Search for the cell housing the specified text and yield its (X, Y) center coordinate. 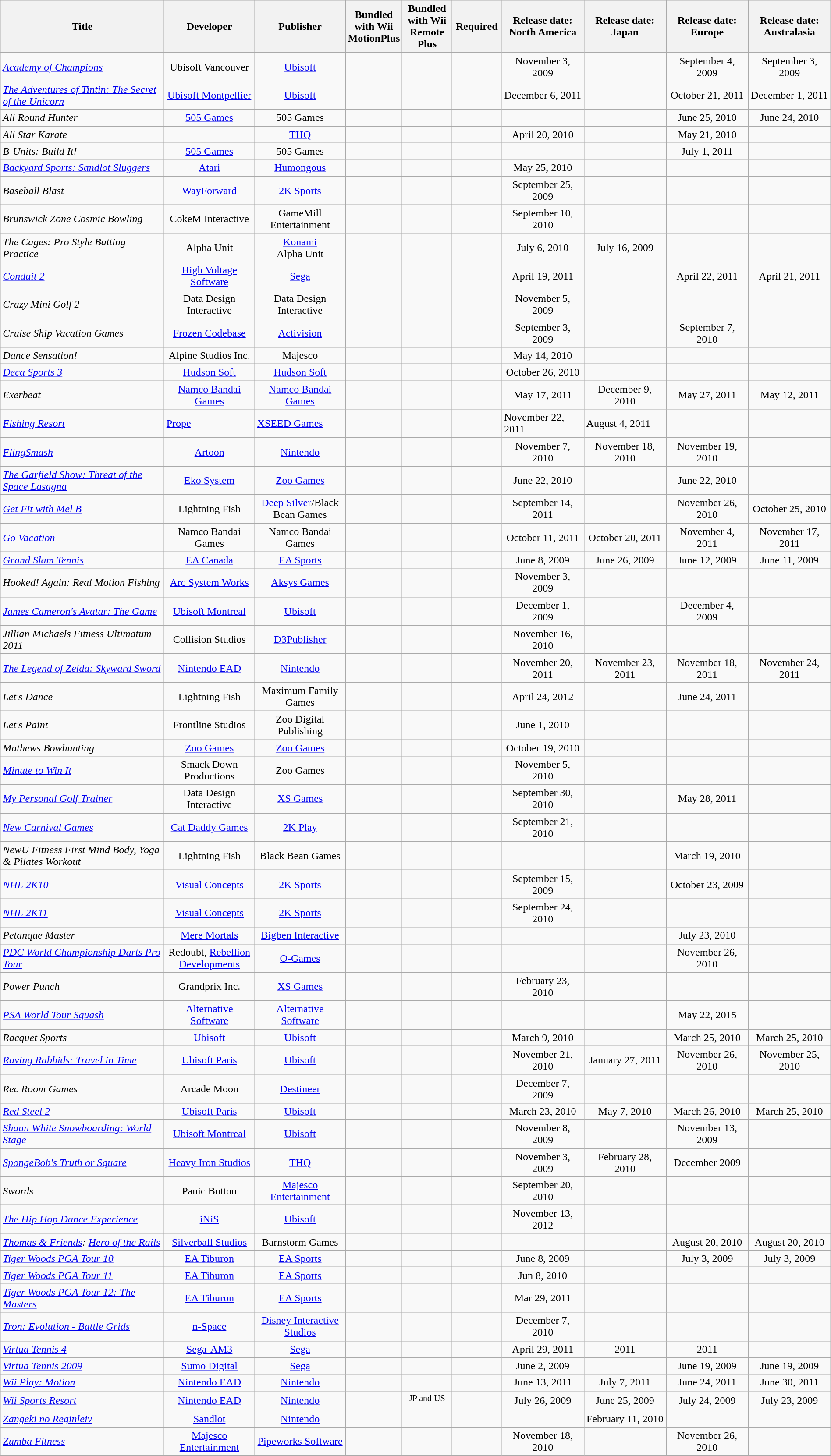
Jun 8, 2010 (543, 1275)
Academy of Champions (82, 67)
July 26, 2009 (543, 1400)
Artoon (210, 452)
Tiger Woods PGA Tour 10 (82, 1259)
December 4, 2009 (707, 611)
September 10, 2010 (543, 219)
Red Steel 2 (82, 1111)
December 7, 2010 (543, 1327)
November 8, 2009 (543, 1134)
Alpine Studios Inc. (210, 356)
Rec Room Games (82, 1088)
Arcade Moon (210, 1088)
Tron: Evolution - Battle Grids (82, 1327)
November 18, 2011 (707, 668)
Crazy Mini Golf 2 (82, 304)
April 24, 2012 (543, 697)
Aksys Games (300, 583)
July 24, 2009 (707, 1400)
July 1, 2011 (707, 151)
February 23, 2010 (543, 987)
July 23, 2010 (707, 935)
December 2009 (707, 1162)
Activision (300, 333)
Zumba Fitness (82, 1442)
Mathews Bowhunting (82, 748)
Grandprix Inc. (210, 987)
Dance Sensation! (82, 356)
Grand Slam Tennis (82, 560)
June 24, 2010 (789, 118)
Release date:Japan (625, 26)
May 27, 2011 (707, 395)
September 21, 2010 (543, 827)
September 7, 2010 (707, 333)
July 7, 2011 (625, 1382)
November 13, 2012 (543, 1220)
Mere Mortals (210, 935)
November 7, 2010 (543, 452)
July 6, 2010 (543, 247)
March 23, 2010 (543, 1111)
NHL 2K10 (82, 884)
March 26, 2010 (707, 1111)
PDC World Championship Darts Pro Tour (82, 958)
Arc System Works (210, 583)
October 26, 2010 (543, 372)
November 25, 2010 (789, 1060)
Ubisoft Vancouver (210, 67)
Bundled with Wii MotionPlus (374, 26)
November 24, 2011 (789, 668)
May 28, 2011 (707, 799)
March 19, 2010 (707, 856)
June 1, 2010 (543, 725)
November 23, 2011 (625, 668)
Konami Alpha Unit (300, 247)
April 29, 2011 (543, 1349)
Power Punch (82, 987)
Barnstorm Games (300, 1242)
Minute to Win It (82, 770)
November 17, 2011 (789, 537)
New Carnival Games (82, 827)
Humongous (300, 168)
October 20, 2011 (625, 537)
September 25, 2009 (543, 190)
September 15, 2009 (543, 884)
February 28, 2010 (625, 1162)
D3Publisher (300, 640)
April 21, 2011 (789, 276)
December 1, 2009 (543, 611)
Tiger Woods PGA Tour 12: The Masters (82, 1298)
April 20, 2010 (543, 135)
Eko System (210, 480)
Swords (82, 1191)
September 30, 2010 (543, 799)
Bigben Interactive (300, 935)
All Round Hunter (82, 118)
April 22, 2011 (707, 276)
June 25, 2010 (707, 118)
Sega-AM3 (210, 1349)
June 26, 2009 (625, 560)
Zangeki no Reginleiv (82, 1419)
October 23, 2009 (707, 884)
May 21, 2010 (707, 135)
Virtua Tennis 2009 (82, 1366)
My Personal Golf Trainer (82, 799)
Pipeworks Software (300, 1442)
The Garfield Show: Threat of the Space Lasagna (82, 480)
High Voltage Software (210, 276)
January 27, 2011 (625, 1060)
Shaun White Snowboarding: World Stage (82, 1134)
All Star Karate (82, 135)
Petanque Master (82, 935)
September 14, 2011 (543, 509)
Destineer (300, 1088)
March 9, 2010 (543, 1038)
Release date:Europe (707, 26)
December 6, 2011 (543, 96)
Get Fit with Mel B (82, 509)
Racquet Sports (82, 1038)
June 2, 2009 (543, 1366)
Release date:North America (543, 26)
May 17, 2011 (543, 395)
Exerbeat (82, 395)
Redoubt, Rebellion Developments (210, 958)
Title (82, 26)
May 7, 2010 (625, 1111)
Brunswick Zone Cosmic Bowling (82, 219)
Wii Sports Resort (82, 1400)
Sumo Digital (210, 1366)
Disney Interactive Studios (300, 1327)
May 22, 2015 (707, 1015)
November 13, 2009 (707, 1134)
Let's Dance (82, 697)
Bundled with Wii Remote Plus (427, 26)
November 16, 2010 (543, 640)
Ubisoft Montpellier (210, 96)
EA Canada (210, 560)
PSA World Tour Squash (82, 1015)
The Legend of Zelda: Skyward Sword (82, 668)
May 14, 2010 (543, 356)
Go Vacation (82, 537)
O-Games (300, 958)
n-Space (210, 1327)
July 23, 2009 (789, 1400)
FlingSmash (82, 452)
GameMill Entertainment (300, 219)
Majesco (300, 356)
November 21, 2010 (543, 1060)
XSEED Games (300, 423)
February 11, 2010 (625, 1419)
October 11, 2011 (543, 537)
May 12, 2011 (789, 395)
Developer (210, 26)
SpongeBob's Truth or Square (82, 1162)
Frontline Studios (210, 725)
Cat Daddy Games (210, 827)
Silverball Studios (210, 1242)
October 25, 2010 (789, 509)
Smack Down Productions (210, 770)
May 25, 2010 (543, 168)
Tiger Woods PGA Tour 11 (82, 1275)
Mar 29, 2011 (543, 1298)
Alpha Unit (210, 247)
June 11, 2009 (789, 560)
JP and US (427, 1400)
Cruise Ship Vacation Games (82, 333)
Zoo Digital Publishing (300, 725)
November 22, 2011 (543, 423)
Panic Button (210, 1191)
The Hip Hop Dance Experience (82, 1220)
Backyard Sports: Sandlot Sluggers (82, 168)
December 7, 2009 (543, 1088)
December 9, 2010 (625, 395)
Hooked! Again: Real Motion Fishing (82, 583)
CokeM Interactive (210, 219)
Deep Silver/Black Bean Games (300, 509)
Maximum Family Games (300, 697)
Black Bean Games (300, 856)
Let's Paint (82, 725)
September 20, 2010 (543, 1191)
Release date:Australasia (789, 26)
November 19, 2010 (707, 452)
Heavy Iron Studios (210, 1162)
November 4, 2011 (707, 537)
Fishing Resort (82, 423)
The Adventures of Tintin: The Secret of the Unicorn (82, 96)
November 20, 2011 (543, 668)
Collision Studios (210, 640)
September 24, 2010 (543, 913)
June 30, 2011 (789, 1382)
iNiS (210, 1220)
Frozen Codebase (210, 333)
Virtua Tennis 4 (82, 1349)
Jillian Michaels Fitness Ultimatum 2011 (82, 640)
Baseball Blast (82, 190)
June 12, 2009 (707, 560)
Required (477, 26)
Sandlot (210, 1419)
NHL 2K11 (82, 913)
Prope (210, 423)
The Cages: Pro Style Batting Practice (82, 247)
James Cameron's Avatar: The Game (82, 611)
October 21, 2011 (707, 96)
September 4, 2009 (707, 67)
Thomas & Friends: Hero of the Rails (82, 1242)
WayForward (210, 190)
June 25, 2009 (625, 1400)
April 19, 2011 (543, 276)
Publisher (300, 26)
November 5, 2010 (543, 770)
Deca Sports 3 (82, 372)
NewU Fitness First Mind Body, Yoga & Pilates Workout (82, 856)
Atari (210, 168)
Wii Play: Motion (82, 1382)
October 19, 2010 (543, 748)
June 13, 2011 (543, 1382)
B-Units: Build It! (82, 151)
2K Play (300, 827)
July 16, 2009 (625, 247)
November 5, 2009 (543, 304)
Raving Rabbids: Travel in Time (82, 1060)
August 4, 2011 (625, 423)
December 1, 2011 (789, 96)
Conduit 2 (82, 276)
